Capture the cell that displays the provided text and extract its (X, Y) central coordinate. 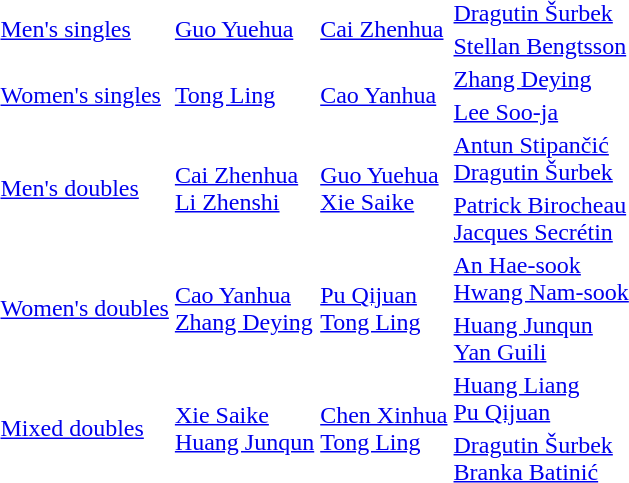
Cai Zhenhua Li Zhenshi (244, 188)
Cao Yanhua (384, 96)
Tong Ling (244, 96)
Pu Qijuan Tong Ling (384, 308)
Guo Yuehua Xie Saike (384, 188)
Cao Yanhua Zhang Deying (244, 308)
